Pinpoint the cell where the given text exists, returning its (x, y) midpoint coordinate. 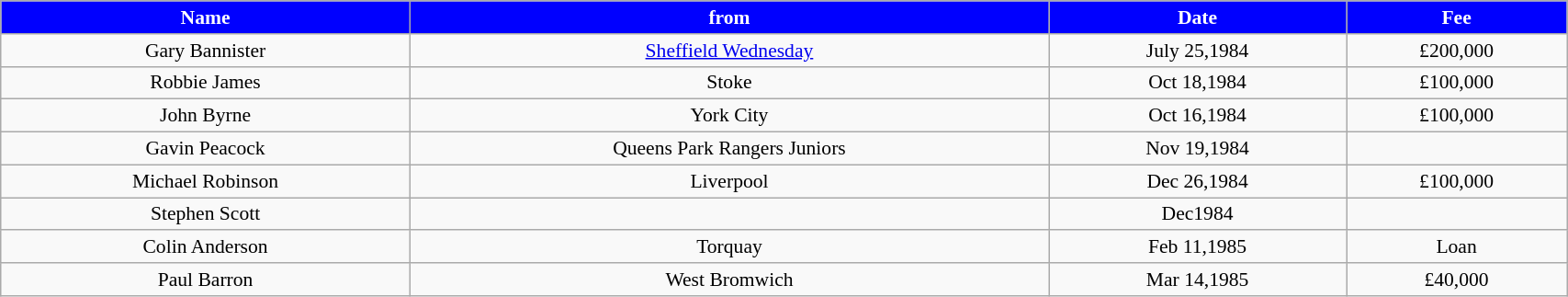
Colin Anderson (206, 247)
Sheffield Wednesday (729, 51)
Dec 26,1984 (1198, 181)
from (729, 17)
Mar 14,1985 (1198, 280)
Date (1198, 17)
£40,000 (1457, 280)
John Byrne (206, 116)
Oct 16,1984 (1198, 116)
£200,000 (1457, 51)
York City (729, 116)
Oct 18,1984 (1198, 83)
Stoke (729, 83)
Michael Robinson (206, 181)
Gavin Peacock (206, 149)
Torquay (729, 247)
West Bromwich (729, 280)
Dec1984 (1198, 214)
Liverpool (729, 181)
Feb 11,1985 (1198, 247)
Gary Bannister (206, 51)
Paul Barron (206, 280)
Loan (1457, 247)
Stephen Scott (206, 214)
Nov 19,1984 (1198, 149)
Robbie James (206, 83)
July 25,1984 (1198, 51)
Fee (1457, 17)
Queens Park Rangers Juniors (729, 149)
Name (206, 17)
